Provide the (x, y) coordinate of the cell's center where the given text is located.  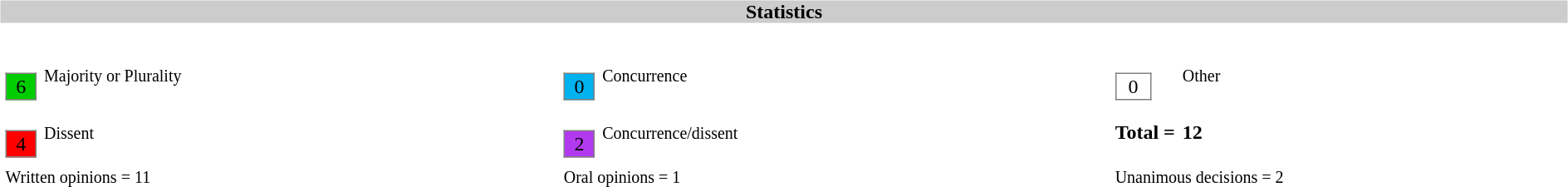
Statistics (784, 12)
Dissent (301, 132)
Majority or Plurality (301, 76)
Concurrence (855, 76)
Concurrence/dissent (855, 132)
Total = (1145, 132)
12 (1373, 132)
Other (1373, 76)
